Return the [x, y] coordinate for the center point of the cell that contains the specified text.  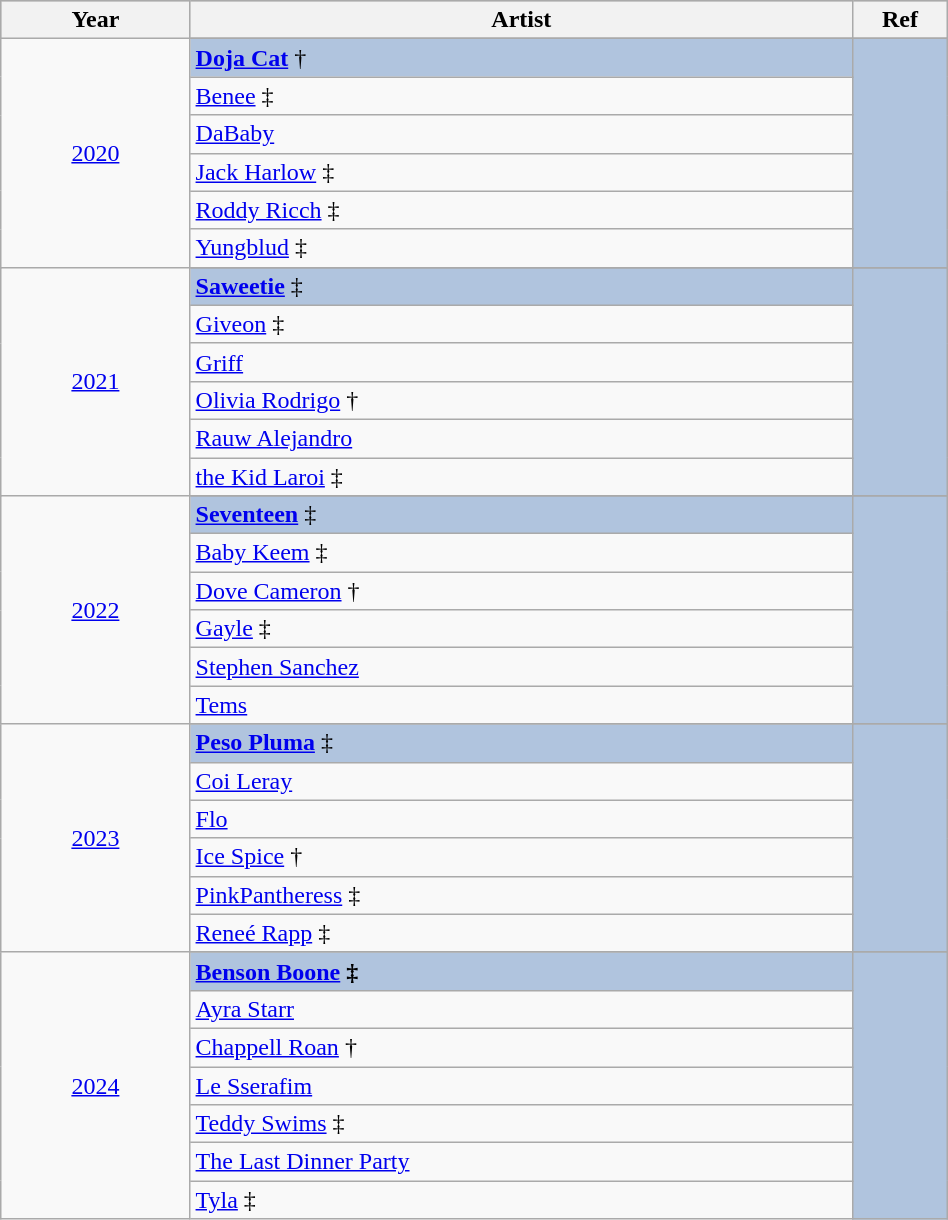
Tyla ‡ [522, 1200]
Yungblud ‡ [522, 248]
Teddy Swims ‡ [522, 1124]
Ref [900, 20]
Le Sserafim [522, 1085]
Reneé Rapp ‡ [522, 933]
Ice Spice † [522, 857]
Benson Boone ‡ [522, 971]
Stephen Sanchez [522, 667]
Tems [522, 705]
Dove Cameron † [522, 591]
2021 [96, 381]
Giveon ‡ [522, 324]
Year [96, 20]
Olivia Rodrigo † [522, 400]
Griff [522, 362]
2024 [96, 1085]
2023 [96, 838]
2022 [96, 610]
Flo [522, 819]
Peso Pluma ‡ [522, 743]
Coi Leray [522, 781]
Baby Keem ‡ [522, 553]
Roddy Ricch ‡ [522, 210]
Seventeen ‡ [522, 515]
Doja Cat † [522, 58]
PinkPantheress ‡ [522, 895]
the Kid Laroi ‡ [522, 477]
2020 [96, 153]
Benee ‡ [522, 96]
Saweetie ‡ [522, 286]
DaBaby [522, 134]
Rauw Alejandro [522, 438]
Ayra Starr [522, 1009]
The Last Dinner Party [522, 1162]
Jack Harlow ‡ [522, 172]
Artist [522, 20]
Gayle ‡ [522, 629]
Chappell Roan † [522, 1047]
